Return the (X, Y) coordinate for the center point of the cell that contains the specified text.  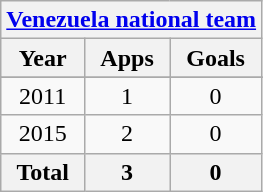
Goals (216, 58)
Venezuela national team (132, 20)
3 (128, 172)
Total (43, 172)
2015 (43, 134)
Apps (128, 58)
2 (128, 134)
2011 (43, 96)
1 (128, 96)
Year (43, 58)
